Determine the (x, y) coordinate at the center of the cell enclosing the given text.  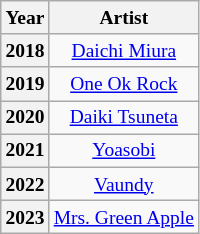
2023 (25, 216)
2022 (25, 184)
2019 (25, 84)
Vaundy (124, 184)
2020 (25, 118)
One Ok Rock (124, 84)
Year (25, 18)
2021 (25, 150)
2018 (25, 50)
Mrs. Green Apple (124, 216)
Yoasobi (124, 150)
Artist (124, 18)
Daiki Tsuneta (124, 118)
Daichi Miura (124, 50)
